Detect which cell encompasses the target text, then output its [x, y] center coordinate. 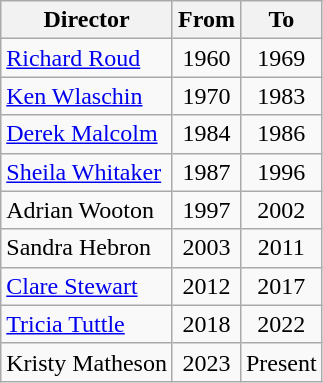
Derek Malcolm [87, 134]
2002 [281, 210]
Tricia Tuttle [87, 324]
1997 [206, 210]
2012 [206, 286]
Adrian Wooton [87, 210]
Kristy Matheson [87, 362]
Sandra Hebron [87, 248]
1986 [281, 134]
1996 [281, 172]
1987 [206, 172]
1983 [281, 96]
Director [87, 20]
1984 [206, 134]
2023 [206, 362]
To [281, 20]
Richard Roud [87, 58]
2017 [281, 286]
1960 [206, 58]
2003 [206, 248]
Ken Wlaschin [87, 96]
Sheila Whitaker [87, 172]
2011 [281, 248]
2022 [281, 324]
Present [281, 362]
1970 [206, 96]
From [206, 20]
Clare Stewart [87, 286]
1969 [281, 58]
2018 [206, 324]
